Identify which cell holds the provided text, then report its [X, Y] central coordinate. 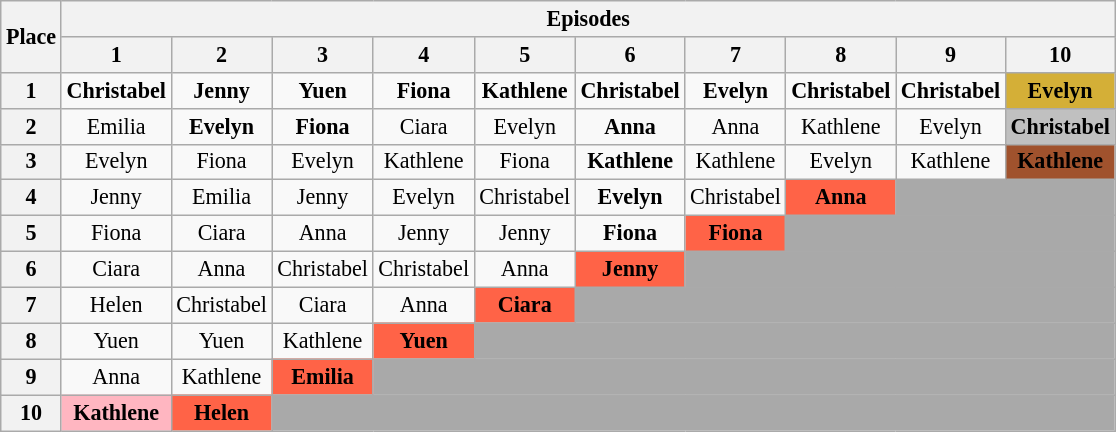
Episodes [588, 18]
Place [32, 36]
